Return the [X, Y] coordinate for the center point of the cell that contains the specified text.  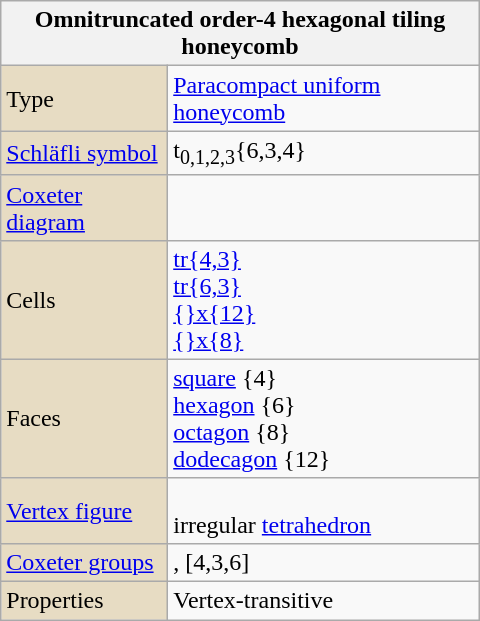
Vertex figure [84, 510]
Type [84, 98]
irregular tetrahedron [324, 510]
Faces [84, 418]
Paracompact uniform honeycomb [324, 98]
Cells [84, 300]
Omnitruncated order-4 hexagonal tiling honeycomb [240, 34]
, [4,3,6] [324, 562]
Vertex-transitive [324, 601]
Properties [84, 601]
Coxeter groups [84, 562]
t0,1,2,3{6,3,4} [324, 153]
tr{4,3} tr{6,3} {}x{12} {}x{8} [324, 300]
Coxeter diagram [84, 208]
square {4}hexagon {6}octagon {8}dodecagon {12} [324, 418]
Schläfli symbol [84, 153]
